Output the (X, Y) coordinate of the center of the cell containing the given text.  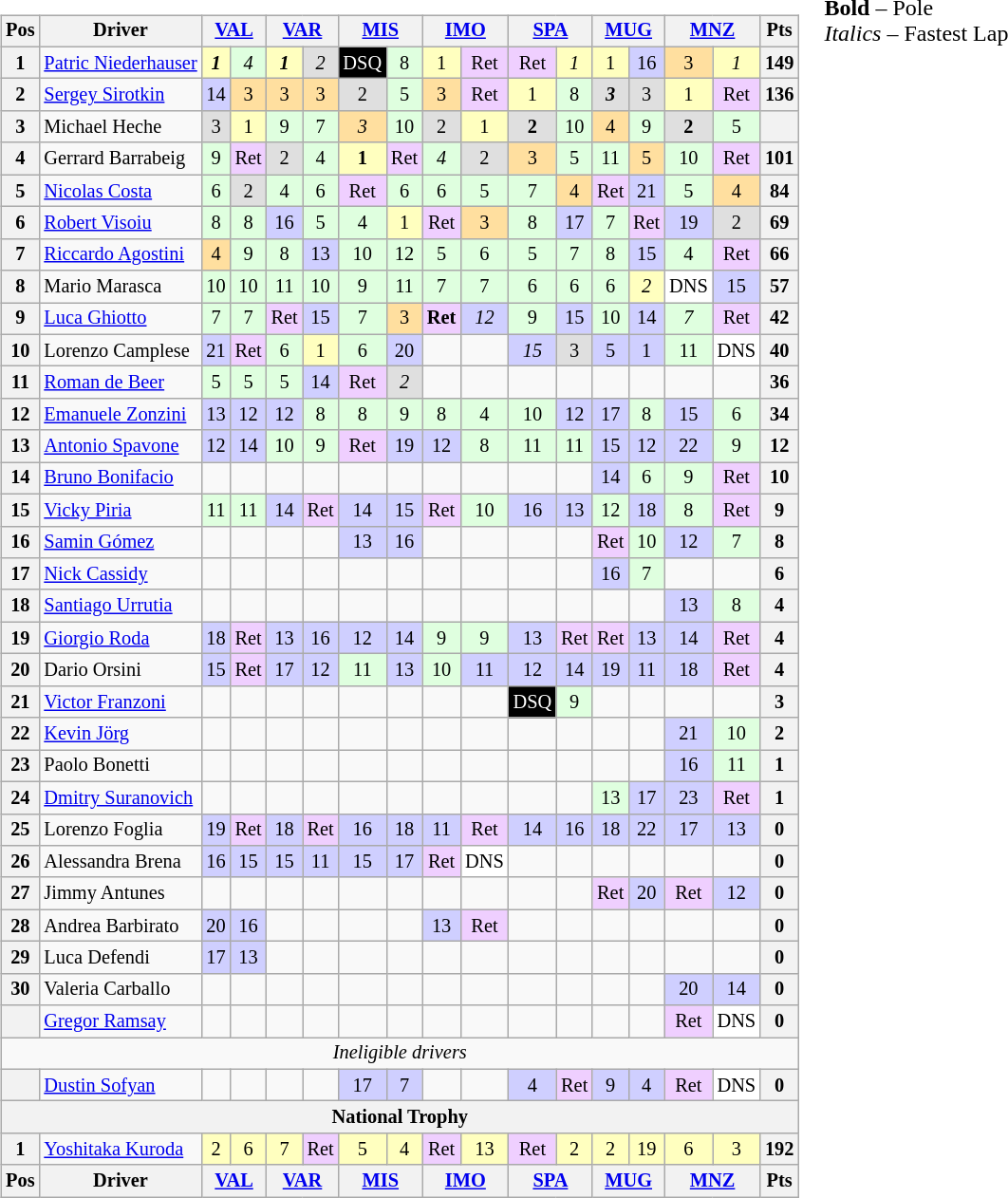
Nick Cassidy (120, 574)
Samin Gómez (120, 542)
Mario Marasca (120, 287)
Gerrard Barrabeig (120, 159)
149 (779, 63)
Luca Ghiotto (120, 319)
34 (779, 415)
84 (779, 191)
Patric Niederhauser (120, 63)
101 (779, 159)
Michael Heche (120, 127)
36 (779, 383)
29 (20, 958)
Robert Visoiu (120, 223)
Victor Franzoni (120, 702)
Lorenzo Camplese (120, 350)
Paolo Bonetti (120, 766)
Dmitry Suranovich (120, 797)
Jimmy Antunes (120, 893)
40 (779, 350)
Ineligible drivers (400, 1054)
Nicolas Costa (120, 191)
Santiago Urrutia (120, 606)
66 (779, 254)
Dustin Sofyan (120, 1085)
Giorgio Roda (120, 638)
24 (20, 797)
26 (20, 862)
National Trophy (400, 1117)
Riccardo Agostini (120, 254)
Bruno Bonifacio (120, 478)
30 (20, 989)
Gregor Ramsay (120, 1021)
27 (20, 893)
Sergey Sirotkin (120, 95)
Yoshitaka Kuroda (120, 1150)
Kevin Jörg (120, 734)
Roman de Beer (120, 383)
Luca Defendi (120, 958)
42 (779, 319)
Alessandra Brena (120, 862)
Vicky Piria (120, 510)
57 (779, 287)
Andrea Barbirato (120, 926)
Lorenzo Foglia (120, 830)
192 (779, 1150)
69 (779, 223)
Dario Orsini (120, 670)
Antonio Spavone (120, 446)
Emanuele Zonzini (120, 415)
25 (20, 830)
Valeria Carballo (120, 989)
28 (20, 926)
136 (779, 95)
